Return [x, y] of the center of cell containing provided text 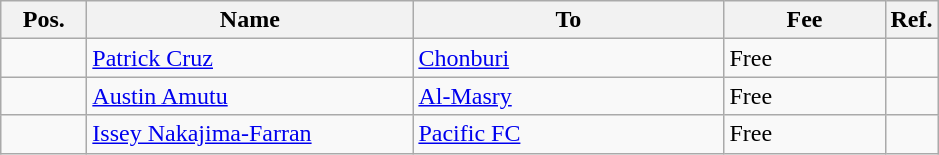
Name [250, 20]
To [568, 20]
Al-Masry [568, 96]
Patrick Cruz [250, 58]
Ref. [912, 20]
Austin Amutu [250, 96]
Pacific FC [568, 134]
Issey Nakajima-Farran [250, 134]
Pos. [44, 20]
Fee [804, 20]
Chonburi [568, 58]
